Extract the [x, y] coordinate from the center of the cell holding the provided text.  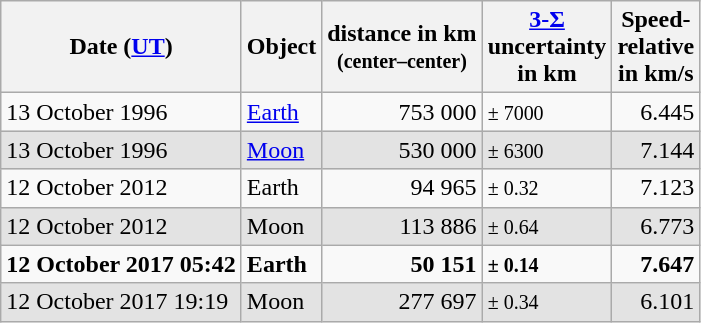
7.647 [656, 264]
94 965 [402, 188]
6.101 [656, 302]
50 151 [402, 264]
± 0.32 [547, 188]
Date (UT) [122, 47]
277 697 [402, 302]
± 0.14 [547, 264]
± 0.64 [547, 226]
± 7000 [547, 112]
12 October 2017 05:42 [122, 264]
530 000 [402, 150]
3-Σuncertaintyin km [547, 47]
6.773 [656, 226]
± 6300 [547, 150]
± 0.34 [547, 302]
7.144 [656, 150]
6.445 [656, 112]
distance in km(center–center) [402, 47]
7.123 [656, 188]
753 000 [402, 112]
113 886 [402, 226]
Speed-relativein km/s [656, 47]
12 October 2017 19:19 [122, 302]
Object [281, 47]
